Search for the cell housing the specified text and yield its (X, Y) center coordinate. 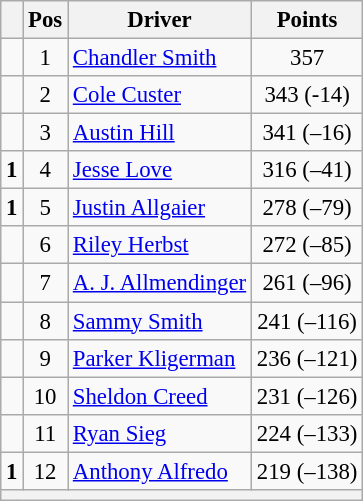
Sheldon Creed (160, 396)
341 (–16) (306, 133)
11 (46, 433)
Pos (46, 20)
Riley Herbst (160, 245)
Driver (160, 20)
A. J. Allmendinger (160, 283)
3 (46, 133)
Sammy Smith (160, 321)
8 (46, 321)
231 (–126) (306, 396)
Parker Kligerman (160, 358)
241 (–116) (306, 321)
Cole Custer (160, 95)
Justin Allgaier (160, 208)
9 (46, 358)
Anthony Alfredo (160, 471)
Austin Hill (160, 133)
2 (46, 95)
316 (–41) (306, 170)
Points (306, 20)
Chandler Smith (160, 58)
Ryan Sieg (160, 433)
6 (46, 245)
343 (-14) (306, 95)
7 (46, 283)
278 (–79) (306, 208)
12 (46, 471)
236 (–121) (306, 358)
4 (46, 170)
5 (46, 208)
224 (–133) (306, 433)
10 (46, 396)
Jesse Love (160, 170)
219 (–138) (306, 471)
272 (–85) (306, 245)
261 (–96) (306, 283)
357 (306, 58)
